Search for the cell housing the specified text and yield its (X, Y) center coordinate. 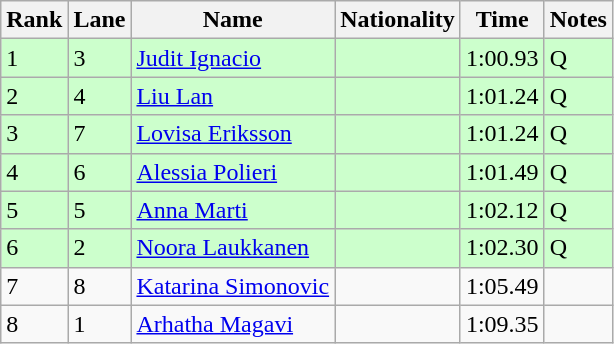
1:00.93 (502, 58)
1:05.49 (502, 286)
Anna Marti (233, 210)
1:02.12 (502, 210)
Rank (34, 20)
1:01.49 (502, 172)
Lane (100, 20)
Notes (578, 20)
Arhatha Magavi (233, 324)
1:09.35 (502, 324)
1:02.30 (502, 248)
Name (233, 20)
Noora Laukkanen (233, 248)
Katarina Simonovic (233, 286)
Time (502, 20)
Judit Ignacio (233, 58)
Nationality (398, 20)
Liu Lan (233, 96)
Alessia Polieri (233, 172)
Lovisa Eriksson (233, 134)
